From the cell containing the given text, extract its center point as [x, y] coordinate. 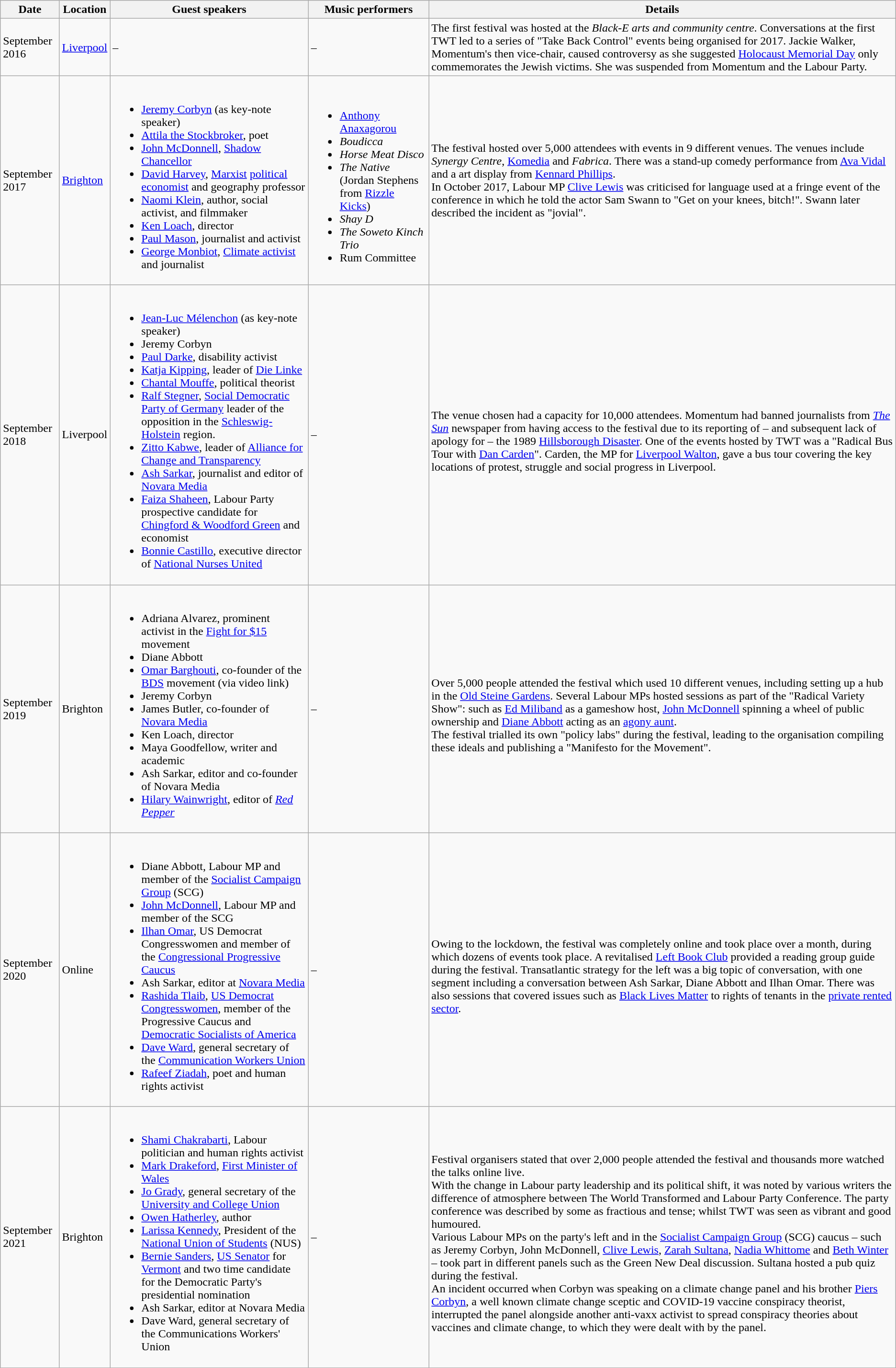
September 2019 [30, 709]
Details [662, 10]
Location [85, 10]
September 2020 [30, 970]
September 2016 [30, 47]
Date [30, 10]
Anthony AnaxagorouBoudiccaHorse Meat DiscoThe Native (Jordan Stephens from Rizzle Kicks)Shay DThe Soweto Kinch TrioRum Committee [369, 180]
Guest speakers [209, 10]
September 2018 [30, 435]
September 2021 [30, 1237]
September 2017 [30, 180]
Online [85, 970]
Music performers [369, 10]
